From the cell containing the given text, extract its center point as (X, Y) coordinate. 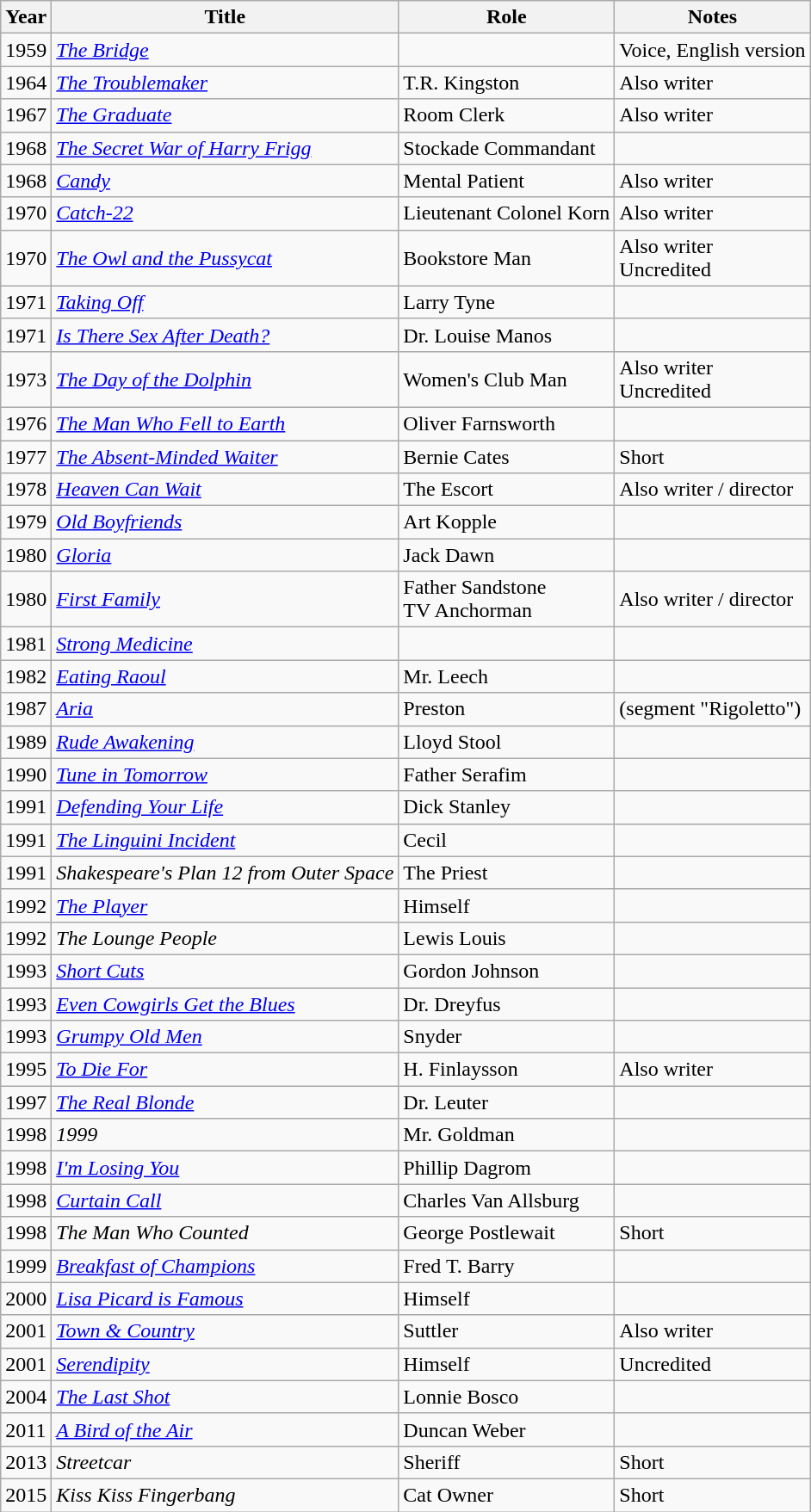
Duncan Weber (506, 1429)
2013 (26, 1462)
The Real Blonde (226, 1102)
Father Sandstone TV Anchorman (506, 599)
Serendipity (226, 1364)
(segment "Rigoletto") (713, 709)
1978 (26, 490)
Kiss Kiss Fingerbang (226, 1495)
The Man Who Counted (226, 1233)
To Die For (226, 1070)
Taking Off (226, 302)
Eating Raoul (226, 676)
Lloyd Stool (506, 742)
Snyder (506, 1037)
1964 (26, 83)
Streetcar (226, 1462)
1979 (26, 522)
Dr. Leuter (506, 1102)
The Bridge (226, 50)
Lisa Picard is Famous (226, 1299)
Mr. Goldman (506, 1135)
2015 (26, 1495)
Grumpy Old Men (226, 1037)
Mental Patient (506, 181)
Lonnie Bosco (506, 1397)
1967 (26, 115)
1982 (26, 676)
Short Cuts (226, 971)
1995 (26, 1070)
Lewis Louis (506, 938)
Old Boyfriends (226, 522)
The Man Who Fell to Earth (226, 423)
The Secret War of Harry Frigg (226, 148)
The Priest (506, 873)
Dick Stanley (506, 807)
Lieutenant Colonel Korn (506, 213)
Art Kopple (506, 522)
Phillip Dagrom (506, 1168)
1959 (26, 50)
Voice, English version (713, 50)
Cat Owner (506, 1495)
Curtain Call (226, 1200)
Dr. Louise Manos (506, 335)
Sheriff (506, 1462)
T.R. Kingston (506, 83)
1973 (26, 379)
Shakespeare's Plan 12 from Outer Space (226, 873)
Breakfast of Champions (226, 1266)
A Bird of the Air (226, 1429)
Title (226, 17)
The Troublemaker (226, 83)
Rude Awakening (226, 742)
The Lounge People (226, 938)
Room Clerk (506, 115)
Oliver Farnsworth (506, 423)
Cecil (506, 840)
The Last Shot (226, 1397)
The Graduate (226, 115)
Father Serafim (506, 775)
Aria (226, 709)
1981 (26, 644)
The Absent-Minded Waiter (226, 457)
Notes (713, 17)
Bernie Cates (506, 457)
Jack Dawn (506, 555)
Gordon Johnson (506, 971)
Stockade Commandant (506, 148)
Town & Country (226, 1331)
1977 (26, 457)
2011 (26, 1429)
Even Cowgirls Get the Blues (226, 1004)
1997 (26, 1102)
Heaven Can Wait (226, 490)
The Owl and the Pussycat (226, 258)
Role (506, 17)
Gloria (226, 555)
Strong Medicine (226, 644)
First Family (226, 599)
1976 (26, 423)
2000 (26, 1299)
H. Finlaysson (506, 1070)
I'm Losing You (226, 1168)
1989 (26, 742)
1990 (26, 775)
Candy (226, 181)
Defending Your Life (226, 807)
The Day of the Dolphin (226, 379)
Mr. Leech (506, 676)
Women's Club Man (506, 379)
Preston (506, 709)
Tune in Tomorrow (226, 775)
The Linguini Incident (226, 840)
Suttler (506, 1331)
Fred T. Barry (506, 1266)
George Postlewait (506, 1233)
The Player (226, 905)
Larry Tyne (506, 302)
Year (26, 17)
The Escort (506, 490)
2004 (26, 1397)
Bookstore Man (506, 258)
Charles Van Allsburg (506, 1200)
Catch-22 (226, 213)
Dr. Dreyfus (506, 1004)
Uncredited (713, 1364)
1987 (26, 709)
Is There Sex After Death? (226, 335)
